Detect which cell encompasses the target text, then output its [x, y] center coordinate. 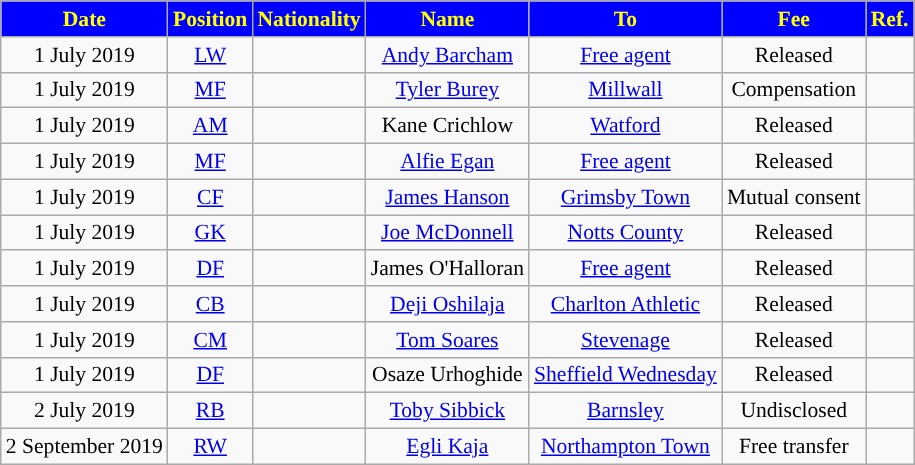
Barnsley [626, 411]
Millwall [626, 90]
Toby Sibbick [448, 411]
2 September 2019 [84, 447]
Mutual consent [794, 197]
Charlton Athletic [626, 304]
2 July 2019 [84, 411]
Sheffield Wednesday [626, 375]
Grimsby Town [626, 197]
Tom Soares [448, 340]
Name [448, 19]
Northampton Town [626, 447]
Free transfer [794, 447]
Watford [626, 126]
Alfie Egan [448, 162]
CM [210, 340]
Undisclosed [794, 411]
RB [210, 411]
CF [210, 197]
Position [210, 19]
Andy Barcham [448, 55]
Deji Oshilaja [448, 304]
Stevenage [626, 340]
James O'Halloran [448, 269]
AM [210, 126]
Notts County [626, 233]
CB [210, 304]
Compensation [794, 90]
GK [210, 233]
Tyler Burey [448, 90]
James Hanson [448, 197]
To [626, 19]
Osaze Urhoghide [448, 375]
RW [210, 447]
Nationality [308, 19]
Date [84, 19]
Kane Crichlow [448, 126]
Egli Kaja [448, 447]
Joe McDonnell [448, 233]
LW [210, 55]
Ref. [890, 19]
Fee [794, 19]
